Find where the given text appears and provide that cell's center as [x, y] coordinate. 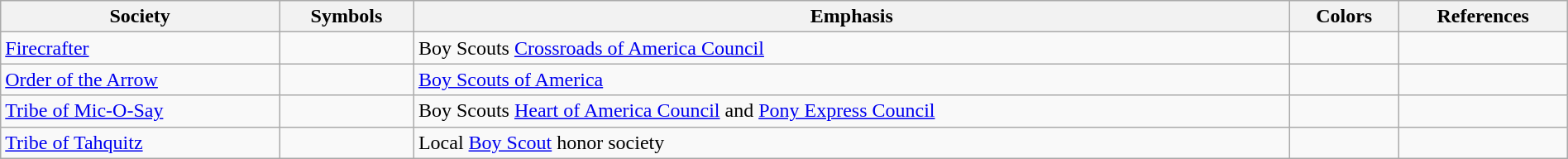
Society [141, 17]
References [1483, 17]
Boy Scouts Crossroads of America Council [852, 48]
Emphasis [852, 17]
Local Boy Scout honor society [852, 142]
Symbols [347, 17]
Tribe of Mic-O-Say [141, 111]
Colors [1344, 17]
Boy Scouts Heart of America Council and Pony Express Council [852, 111]
Boy Scouts of America [852, 79]
Tribe of Tahquitz [141, 142]
Firecrafter [141, 48]
Order of the Arrow [141, 79]
